Output the [x, y] coordinate of the center of the cell containing the given text.  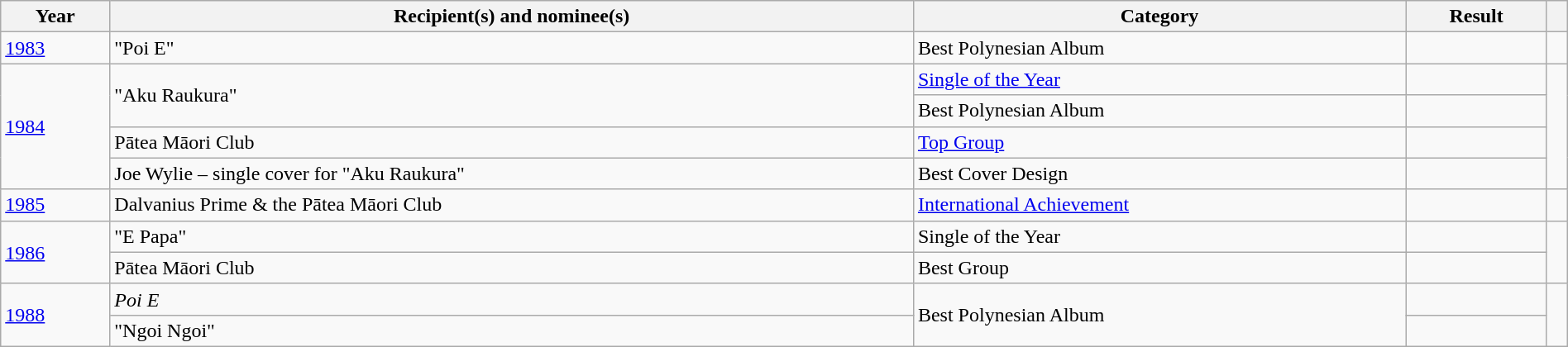
"Aku Raukura" [512, 95]
"E Papa" [512, 236]
Category [1159, 17]
1984 [55, 126]
Result [1477, 17]
Poi E [512, 299]
1988 [55, 315]
Top Group [1159, 142]
Year [55, 17]
"Ngoi Ngoi" [512, 330]
Recipient(s) and nominee(s) [512, 17]
1983 [55, 48]
Joe Wylie – single cover for "Aku Raukura" [512, 173]
International Achievement [1159, 205]
1986 [55, 252]
1985 [55, 205]
Best Group [1159, 268]
Best Cover Design [1159, 173]
Dalvanius Prime & the Pātea Māori Club [512, 205]
"Poi E" [512, 48]
